Extract the [X, Y] coordinate from the center of the cell holding the provided text.  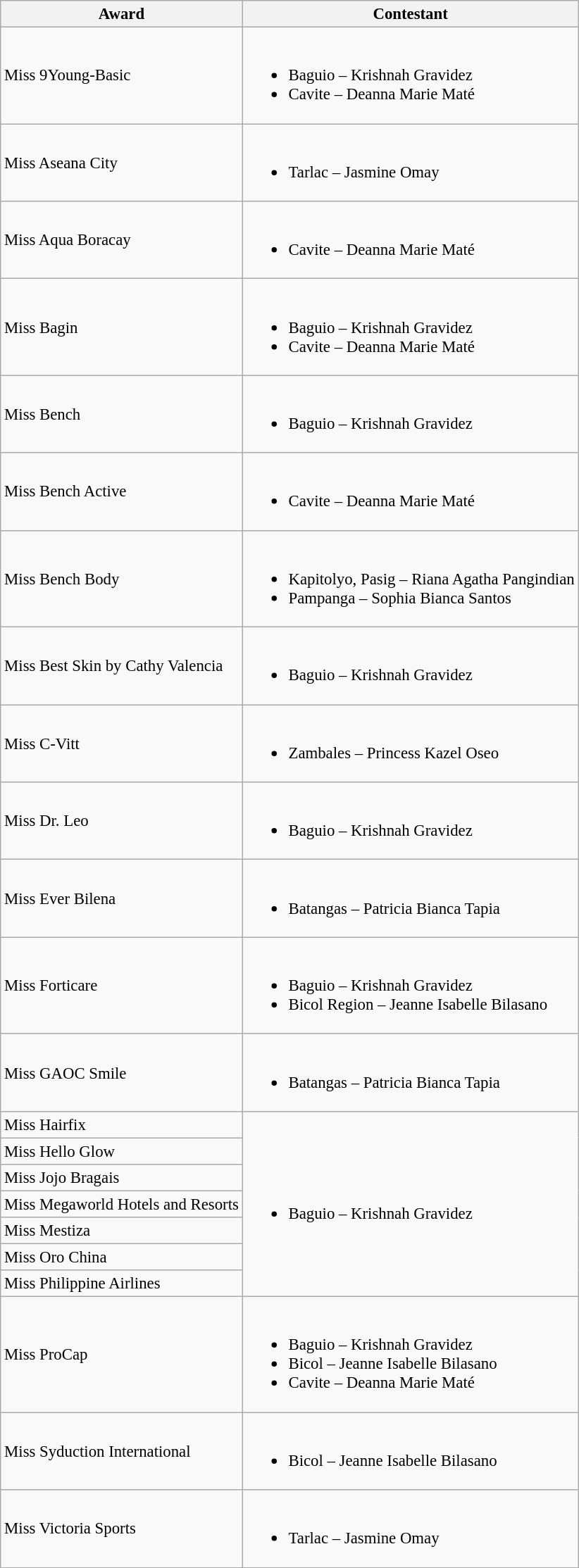
Miss Dr. Leo [121, 821]
Miss Hello Glow [121, 1151]
Miss Mestiza [121, 1231]
Zambales – Princess Kazel Oseo [410, 744]
Bicol – Jeanne Isabelle Bilasano [410, 1451]
Miss Bagin [121, 327]
Kapitolyo, Pasig – Riana Agatha PangindianPampanga – Sophia Bianca Santos [410, 579]
Miss C-Vitt [121, 744]
Miss Aqua Boracay [121, 240]
Miss Bench [121, 414]
Miss Jojo Bragais [121, 1178]
Baguio – Krishnah GravidezBicol – Jeanne Isabelle BilasanoCavite – Deanna Marie Maté [410, 1355]
Miss Oro China [121, 1257]
Miss Forticare [121, 986]
Contestant [410, 14]
Miss ProCap [121, 1355]
Award [121, 14]
Miss Philippine Airlines [121, 1284]
Miss Aseana City [121, 163]
Miss Best Skin by Cathy Valencia [121, 666]
Miss Bench Body [121, 579]
Baguio – Krishnah GravidezBicol Region – Jeanne Isabelle Bilasano [410, 986]
Miss Hairfix [121, 1125]
Miss 9Young-Basic [121, 76]
Miss Syduction International [121, 1451]
Miss Ever Bilena [121, 898]
Miss Victoria Sports [121, 1529]
Miss Megaworld Hotels and Resorts [121, 1204]
Miss Bench Active [121, 491]
Miss GAOC Smile [121, 1072]
